Detect which cell encompasses the target text, then output its [X, Y] center coordinate. 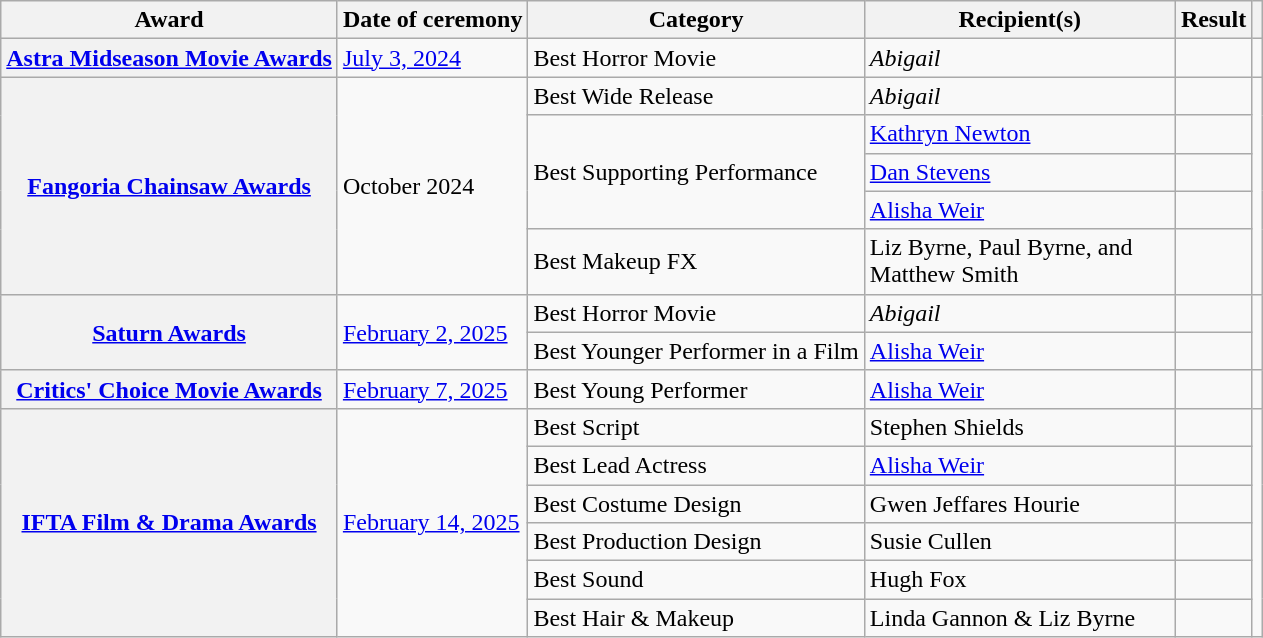
Liz Byrne, Paul Byrne, and Matthew Smith [1020, 262]
July 3, 2024 [432, 58]
Date of ceremony [432, 20]
Astra Midseason Movie Awards [170, 58]
Category [696, 20]
February 7, 2025 [432, 389]
Fangoria Chainsaw Awards [170, 186]
October 2024 [432, 186]
Dan Stevens [1020, 172]
February 2, 2025 [432, 332]
Best Script [696, 427]
Saturn Awards [170, 332]
IFTA Film & Drama Awards [170, 522]
Best Wide Release [696, 96]
Award [170, 20]
Best Makeup FX [696, 262]
Result [1213, 20]
February 14, 2025 [432, 522]
Best Supporting Performance [696, 172]
Linda Gannon & Liz Byrne [1020, 618]
Gwen Jeffares Hourie [1020, 503]
Hugh Fox [1020, 580]
Best Sound [696, 580]
Best Younger Performer in a Film [696, 351]
Recipient(s) [1020, 20]
Critics' Choice Movie Awards [170, 389]
Best Hair & Makeup [696, 618]
Stephen Shields [1020, 427]
Best Costume Design [696, 503]
Best Production Design [696, 542]
Kathryn Newton [1020, 134]
Best Lead Actress [696, 465]
Best Young Performer [696, 389]
Susie Cullen [1020, 542]
